Return the (X, Y) coordinate for the center point of the cell that contains the specified text.  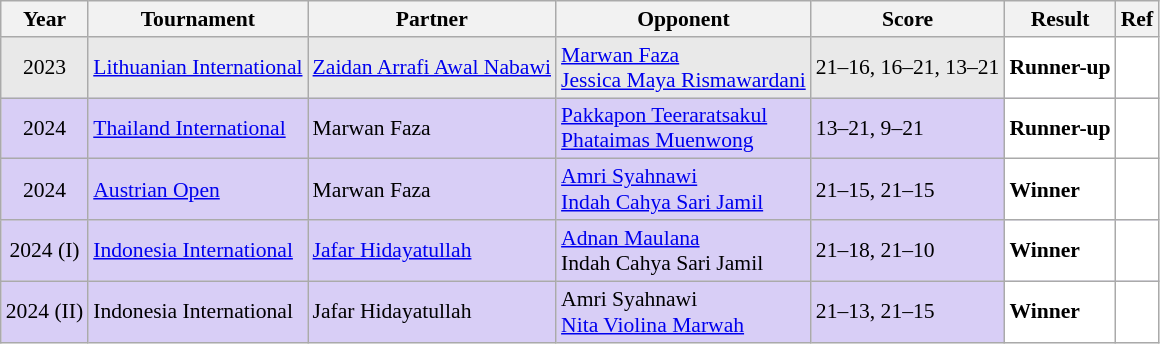
Austrian Open (198, 190)
Amri Syahnawi Nita Violina Marwah (684, 312)
Lithuanian International (198, 68)
Score (908, 19)
21–18, 21–10 (908, 250)
13–21, 9–21 (908, 128)
2023 (44, 68)
21–16, 16–21, 13–21 (908, 68)
21–15, 21–15 (908, 190)
Marwan Faza Jessica Maya Rismawardani (684, 68)
2024 (I) (44, 250)
Thailand International (198, 128)
Opponent (684, 19)
2024 (II) (44, 312)
21–13, 21–15 (908, 312)
Amri Syahnawi Indah Cahya Sari Jamil (684, 190)
Year (44, 19)
Partner (432, 19)
Adnan Maulana Indah Cahya Sari Jamil (684, 250)
Pakkapon Teeraratsakul Phataimas Muenwong (684, 128)
Zaidan Arrafi Awal Nabawi (432, 68)
Result (1060, 19)
Tournament (198, 19)
Ref (1137, 19)
